Output the [x, y] coordinate of the center of the cell containing the given text.  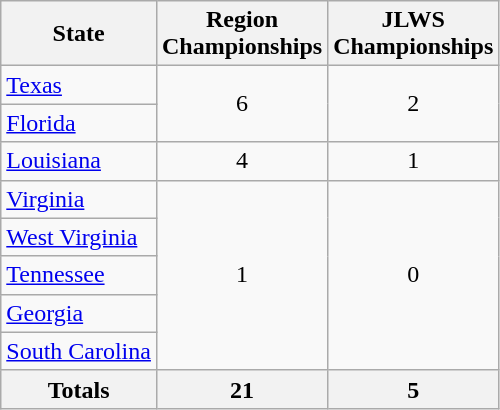
RegionChampionships [242, 34]
Totals [79, 389]
0 [414, 275]
5 [414, 389]
Georgia [79, 313]
Texas [79, 85]
Florida [79, 123]
Tennessee [79, 275]
West Virginia [79, 237]
21 [242, 389]
6 [242, 104]
Louisiana [79, 161]
Virginia [79, 199]
2 [414, 104]
South Carolina [79, 351]
State [79, 34]
4 [242, 161]
JLWSChampionships [414, 34]
